Search for the cell housing the specified text and yield its [X, Y] center coordinate. 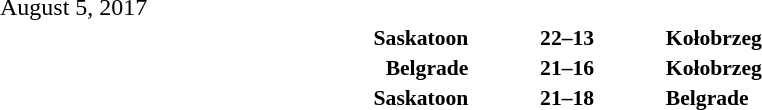
22–13 [568, 38]
21–16 [568, 68]
